Identify which cell holds the provided text, then report its [x, y] central coordinate. 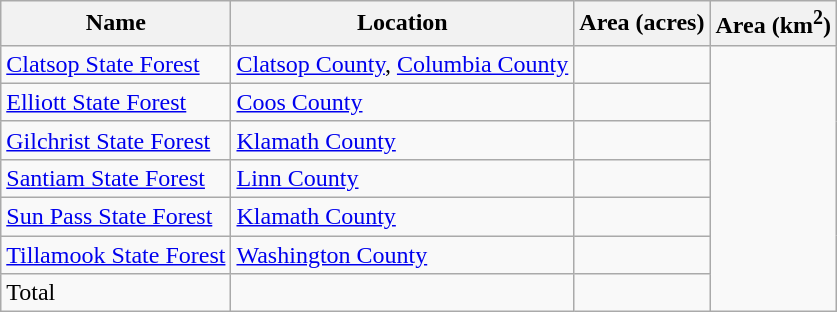
Tillamook State Forest [116, 255]
Coos County [402, 102]
Linn County [402, 178]
Area (km2) [774, 24]
Santiam State Forest [116, 178]
Washington County [402, 255]
Total [116, 293]
Elliott State Forest [116, 102]
Name [116, 24]
Clatsop State Forest [116, 64]
Location [402, 24]
Gilchrist State Forest [116, 140]
Clatsop County, Columbia County [402, 64]
Area (acres) [642, 24]
Sun Pass State Forest [116, 217]
